Locate the cell with the specified text and output its (X, Y) center coordinate. 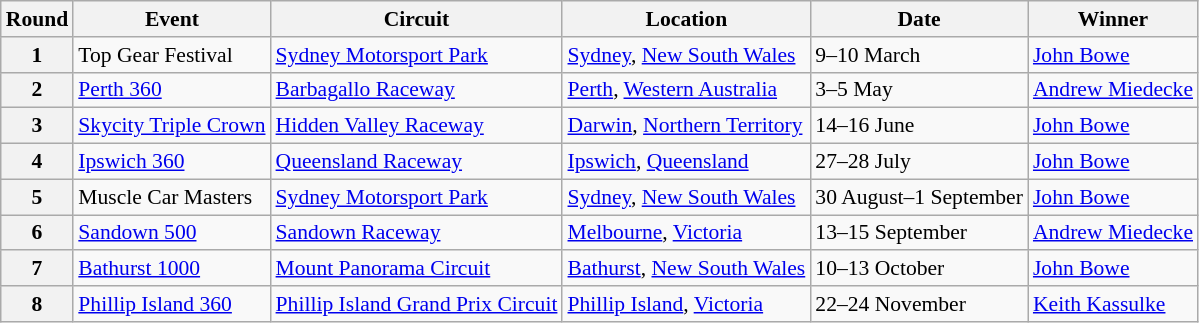
Melbourne, Victoria (686, 233)
Muscle Car Masters (172, 197)
4 (38, 162)
2 (38, 90)
Location (686, 19)
Ipswich 360 (172, 162)
Circuit (417, 19)
Phillip Island Grand Prix Circuit (417, 304)
Queensland Raceway (417, 162)
14–16 June (919, 126)
Top Gear Festival (172, 55)
1 (38, 55)
7 (38, 269)
Phillip Island, Victoria (686, 304)
Barbagallo Raceway (417, 90)
Perth 360 (172, 90)
9–10 March (919, 55)
Phillip Island 360 (172, 304)
6 (38, 233)
3–5 May (919, 90)
Date (919, 19)
Bathurst, New South Wales (686, 269)
22–24 November (919, 304)
13–15 September (919, 233)
Bathurst 1000 (172, 269)
Keith Kassulke (1113, 304)
Round (38, 19)
Skycity Triple Crown (172, 126)
3 (38, 126)
30 August–1 September (919, 197)
Hidden Valley Raceway (417, 126)
Perth, Western Australia (686, 90)
Ipswich, Queensland (686, 162)
Event (172, 19)
5 (38, 197)
10–13 October (919, 269)
Darwin, Northern Territory (686, 126)
27–28 July (919, 162)
Winner (1113, 19)
Sandown Raceway (417, 233)
Mount Panorama Circuit (417, 269)
Sandown 500 (172, 233)
8 (38, 304)
